Search for the cell housing the specified text and yield its [x, y] center coordinate. 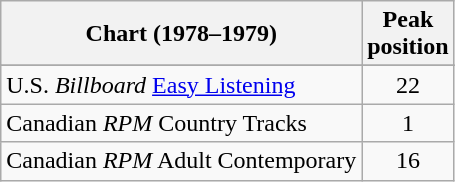
16 [408, 161]
22 [408, 85]
Canadian RPM Country Tracks [182, 123]
Peakposition [408, 34]
Canadian RPM Adult Contemporary [182, 161]
U.S. Billboard Easy Listening [182, 85]
Chart (1978–1979) [182, 34]
1 [408, 123]
